Find where the given text appears and provide that cell's center as (x, y) coordinate. 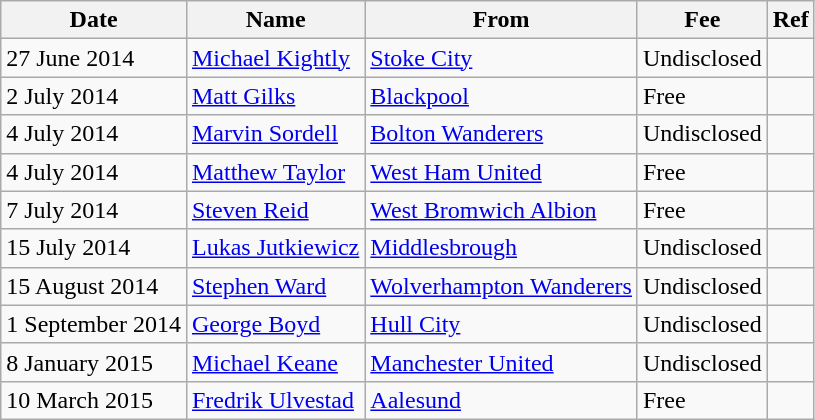
Middlesbrough (502, 248)
15 July 2014 (94, 248)
Stephen Ward (275, 286)
Marvin Sordell (275, 134)
Manchester United (502, 362)
Wolverhampton Wanderers (502, 286)
1 September 2014 (94, 324)
Stoke City (502, 58)
Fee (702, 20)
7 July 2014 (94, 210)
Bolton Wanderers (502, 134)
George Boyd (275, 324)
Ref (790, 20)
2 July 2014 (94, 96)
27 June 2014 (94, 58)
West Ham United (502, 172)
Fredrik Ulvestad (275, 400)
Lukas Jutkiewicz (275, 248)
8 January 2015 (94, 362)
Hull City (502, 324)
Blackpool (502, 96)
Matthew Taylor (275, 172)
Name (275, 20)
Matt Gilks (275, 96)
Michael Kightly (275, 58)
10 March 2015 (94, 400)
Date (94, 20)
West Bromwich Albion (502, 210)
Aalesund (502, 400)
From (502, 20)
Steven Reid (275, 210)
15 August 2014 (94, 286)
Michael Keane (275, 362)
